Determine the [x, y] coordinate at the center of the cell enclosing the given text.  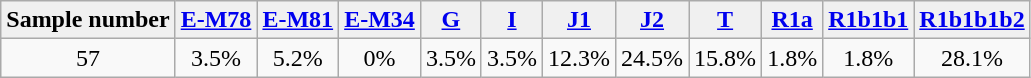
E-M81 [298, 20]
R1a [792, 20]
12.3% [578, 58]
J2 [652, 20]
57 [88, 58]
R1b1b1b2 [972, 20]
T [726, 20]
E-M78 [216, 20]
24.5% [652, 58]
G [450, 20]
15.8% [726, 58]
I [512, 20]
0% [380, 58]
28.1% [972, 58]
R1b1b1 [868, 20]
E-M34 [380, 20]
5.2% [298, 58]
Sample number [88, 20]
J1 [578, 20]
